Provide the (x, y) coordinate of the cell's center where the given text is located.  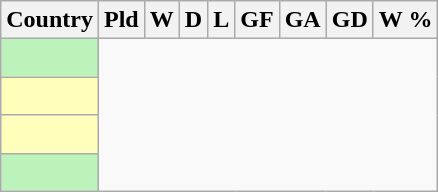
Pld (121, 20)
GF (257, 20)
GD (350, 20)
W (162, 20)
L (222, 20)
W % (406, 20)
Country (50, 20)
GA (302, 20)
D (193, 20)
